Pinpoint the cell where the given text exists, returning its [X, Y] midpoint coordinate. 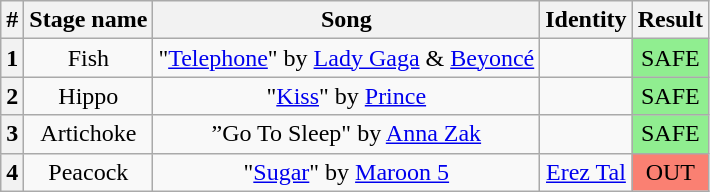
4 [12, 172]
”Go To Sleep" by Anna Zak [346, 134]
Artichoke [88, 134]
2 [12, 96]
3 [12, 134]
Fish [88, 58]
Result [670, 20]
Song [346, 20]
Erez Tal [586, 172]
Hippo [88, 96]
"Telephone" by Lady Gaga & Beyoncé [346, 58]
Peacock [88, 172]
Identity [586, 20]
"Kiss" by Prince [346, 96]
# [12, 20]
OUT [670, 172]
Stage name [88, 20]
1 [12, 58]
"Sugar" by Maroon 5 [346, 172]
